Scan for the cell matching the given text and deliver its (x, y) coordinate at center. 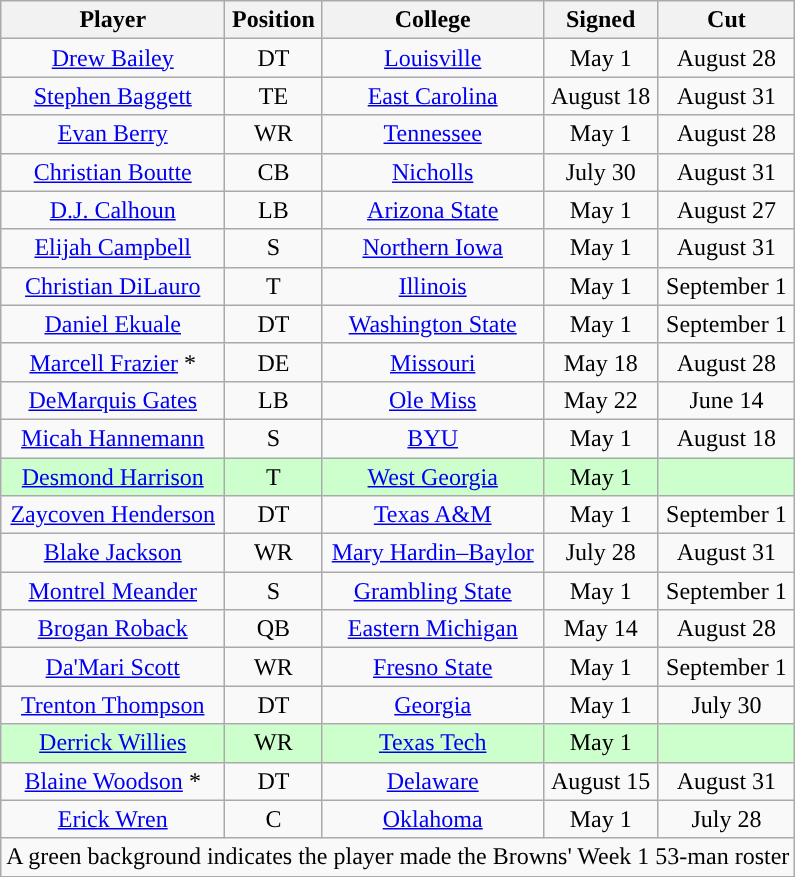
CB (274, 172)
Grambling State (432, 591)
C (274, 819)
Louisville (432, 58)
Montrel Meander (113, 591)
Fresno State (432, 667)
DeMarquis Gates (113, 400)
Blaine Woodson * (113, 781)
Drew Bailey (113, 58)
Northern Iowa (432, 248)
West Georgia (432, 477)
Nicholls (432, 172)
QB (274, 629)
Stephen Baggett (113, 96)
Blake Jackson (113, 553)
A green background indicates the player made the Browns' Week 1 53-man roster (398, 857)
Arizona State (432, 210)
Missouri (432, 362)
BYU (432, 438)
Delaware (432, 781)
Erick Wren (113, 819)
Daniel Ekuale (113, 324)
August 15 (600, 781)
D.J. Calhoun (113, 210)
Brogan Roback (113, 629)
Da'Mari Scott (113, 667)
Washington State (432, 324)
East Carolina (432, 96)
Signed (600, 20)
Evan Berry (113, 134)
May 14 (600, 629)
Trenton Thompson (113, 705)
TE (274, 96)
College (432, 20)
Eastern Michigan (432, 629)
May 22 (600, 400)
Ole Miss (432, 400)
Oklahoma (432, 819)
Player (113, 20)
Elijah Campbell (113, 248)
DE (274, 362)
Texas A&M (432, 515)
Georgia (432, 705)
Texas Tech (432, 743)
Cut (726, 20)
Derrick Willies (113, 743)
May 18 (600, 362)
Illinois (432, 286)
June 14 (726, 400)
Marcell Frazier * (113, 362)
Micah Hannemann (113, 438)
August 27 (726, 210)
Christian Boutte (113, 172)
Tennessee (432, 134)
Christian DiLauro (113, 286)
Desmond Harrison (113, 477)
Mary Hardin–Baylor (432, 553)
Position (274, 20)
Zaycoven Henderson (113, 515)
